Provide the [X, Y] coordinate of the cell's center where the given text is located.  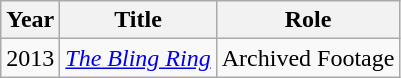
2013 [30, 58]
The Bling Ring [138, 58]
Year [30, 20]
Title [138, 20]
Role [308, 20]
Archived Footage [308, 58]
